Find where the given text appears and provide that cell's center as [x, y] coordinate. 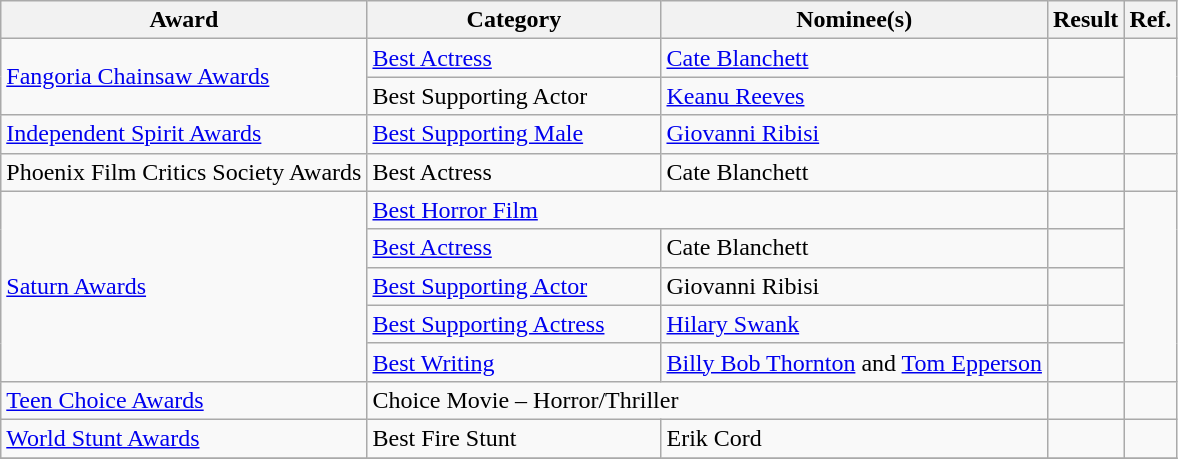
Phoenix Film Critics Society Awards [184, 172]
Best Fire Stunt [514, 438]
Independent Spirit Awards [184, 134]
Best Supporting Male [514, 134]
Nominee(s) [854, 20]
Fangoria Chainsaw Awards [184, 77]
World Stunt Awards [184, 438]
Category [514, 20]
Ref. [1150, 20]
Award [184, 20]
Hilary Swank [854, 324]
Saturn Awards [184, 286]
Result [1085, 20]
Erik Cord [854, 438]
Billy Bob Thornton and Tom Epperson [854, 362]
Best Horror Film [708, 210]
Best Writing [514, 362]
Keanu Reeves [854, 96]
Choice Movie – Horror/Thriller [708, 400]
Best Supporting Actress [514, 324]
Teen Choice Awards [184, 400]
